Identify which cell holds the provided text, then report its (x, y) central coordinate. 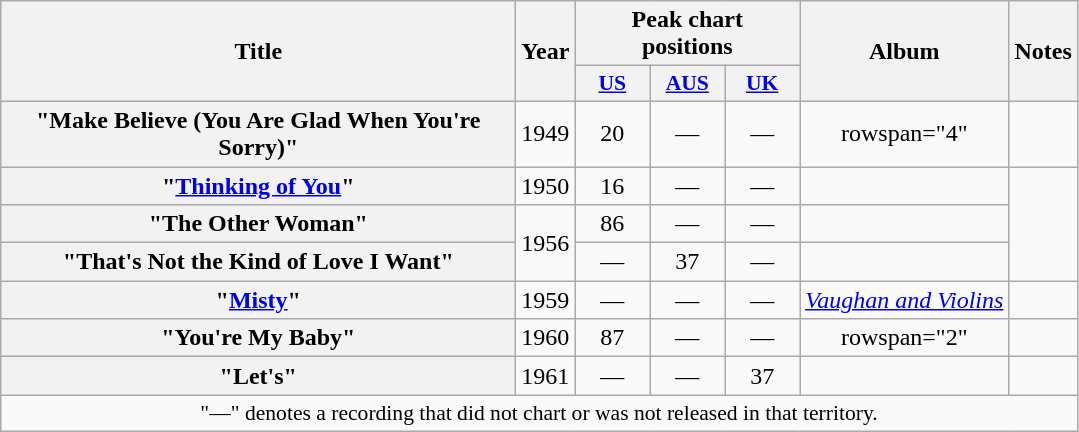
US (612, 84)
Notes (1043, 52)
1959 (546, 300)
rowspan="2" (904, 338)
1961 (546, 376)
1960 (546, 338)
Year (546, 52)
"The Other Woman" (258, 224)
"Let's" (258, 376)
UK (762, 84)
Peak chartpositions (688, 34)
"—" denotes a recording that did not chart or was not released in that territory. (540, 413)
Title (258, 52)
"Thinking of You" (258, 185)
AUS (688, 84)
87 (612, 338)
Vaughan and Violins (904, 300)
rowspan="4" (904, 134)
1950 (546, 185)
16 (612, 185)
20 (612, 134)
Album (904, 52)
"Misty" (258, 300)
"Make Believe (You Are Glad When You'reSorry)" (258, 134)
86 (612, 224)
"That's Not the Kind of Love I Want" (258, 262)
1949 (546, 134)
1956 (546, 243)
"You're My Baby" (258, 338)
